Pinpoint the cell where the given text exists, returning its [x, y] midpoint coordinate. 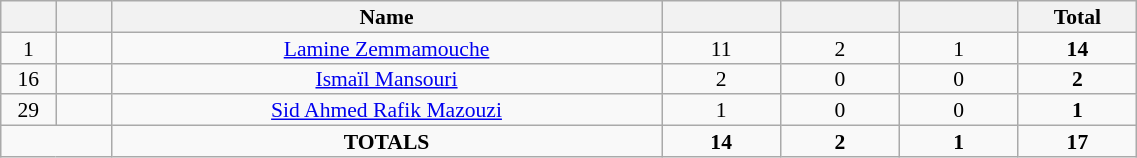
Ismaïl Mansouri [386, 78]
29 [28, 110]
Sid Ahmed Rafik Mazouzi [386, 110]
Lamine Zemmamouche [386, 48]
16 [28, 78]
Name [386, 16]
TOTALS [386, 142]
11 [722, 48]
17 [1078, 142]
Total [1078, 16]
